Find where the given text appears and provide that cell's center as (X, Y) coordinate. 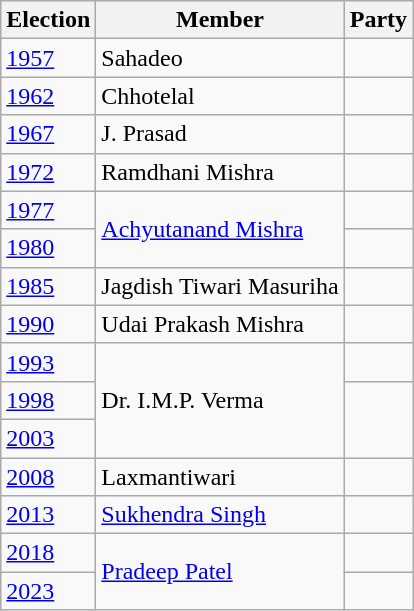
J. Prasad (220, 134)
1990 (48, 324)
Laxmantiwari (220, 477)
1980 (48, 248)
Jagdish Tiwari Masuriha (220, 286)
2023 (48, 591)
Dr. I.M.P. Verma (220, 400)
Ramdhani Mishra (220, 172)
1985 (48, 286)
Party (378, 20)
Election (48, 20)
Member (220, 20)
1962 (48, 96)
1967 (48, 134)
2013 (48, 515)
1972 (48, 172)
Chhotelal (220, 96)
Achyutanand Mishra (220, 229)
Pradeep Patel (220, 572)
Sukhendra Singh (220, 515)
1998 (48, 400)
Sahadeo (220, 58)
2003 (48, 438)
1957 (48, 58)
Udai Prakash Mishra (220, 324)
1977 (48, 210)
1993 (48, 362)
2018 (48, 553)
2008 (48, 477)
